Determine the (X, Y) coordinate at the center of the cell enclosing the given text.  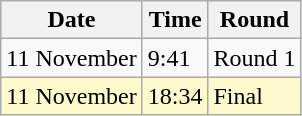
9:41 (175, 58)
18:34 (175, 96)
Final (254, 96)
Time (175, 20)
Round 1 (254, 58)
Date (72, 20)
Round (254, 20)
